Capture the cell that displays the provided text and extract its [x, y] central coordinate. 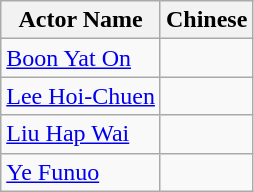
Actor Name [81, 20]
Liu Hap Wai [81, 134]
Boon Yat On [81, 58]
Ye Funuo [81, 172]
Lee Hoi-Chuen [81, 96]
Chinese [206, 20]
